For the text-containing cell, return its midpoint in (x, y) coordinate format. 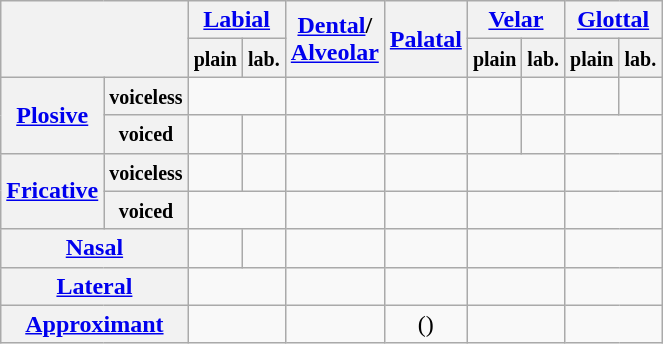
Nasal (94, 248)
Labial (236, 20)
Dental/Alveolar (334, 39)
Plosive (52, 115)
Glottal (614, 20)
Palatal (426, 39)
Approximant (94, 324)
Velar (516, 20)
Fricative (52, 191)
() (426, 324)
Lateral (94, 286)
